Determine the (x, y) coordinate at the center of the cell enclosing the given text.  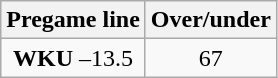
Over/under (210, 20)
Pregame line (74, 20)
67 (210, 58)
WKU –13.5 (74, 58)
